Output the (x, y) coordinate of the center of the cell containing the given text.  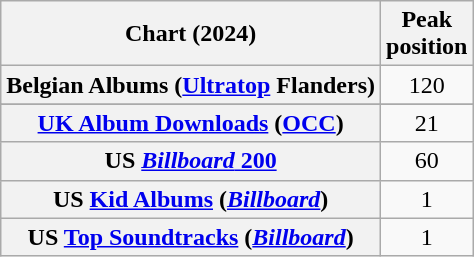
US Billboard 200 (191, 161)
US Kid Albums (Billboard) (191, 199)
Chart (2024) (191, 34)
Belgian Albums (Ultratop Flanders) (191, 85)
60 (427, 161)
US Top Soundtracks (Billboard) (191, 237)
Peakposition (427, 34)
120 (427, 85)
21 (427, 123)
UK Album Downloads (OCC) (191, 123)
